Scan for the cell matching the given text and deliver its (X, Y) coordinate at center. 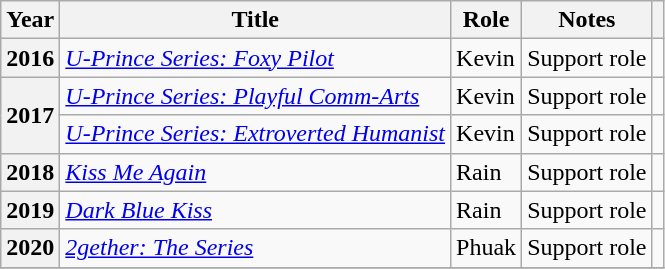
2gether: The Series (256, 248)
Year (30, 20)
2017 (30, 115)
Notes (587, 20)
U-Prince Series: Playful Comm-Arts (256, 96)
Phuak (486, 248)
Title (256, 20)
2018 (30, 172)
Role (486, 20)
Kiss Me Again (256, 172)
2019 (30, 210)
U-Prince Series: Extroverted Humanist (256, 134)
2020 (30, 248)
2016 (30, 58)
U-Prince Series: Foxy Pilot (256, 58)
Dark Blue Kiss (256, 210)
